Find where the given text appears and provide that cell's center as (X, Y) coordinate. 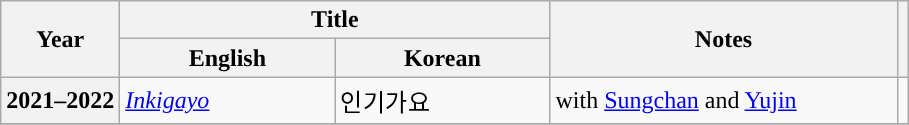
Korean (442, 58)
Inkigayo (228, 100)
Year (60, 39)
English (228, 58)
2021–2022 (60, 100)
인기가요 (442, 100)
Title (335, 20)
Notes (724, 39)
with Sungchan and Yujin (724, 100)
